Output the [X, Y] coordinate of the center of the cell containing the given text.  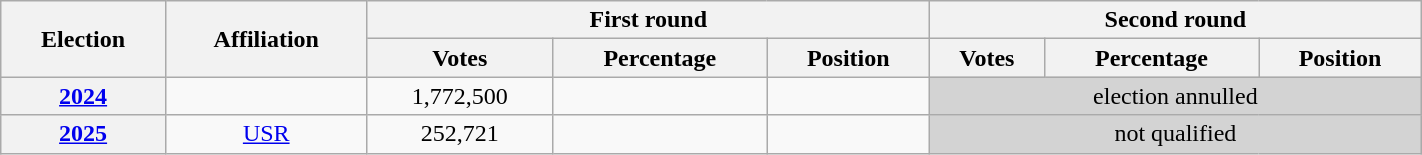
Second round [1176, 20]
1,772,500 [460, 96]
2025 [84, 134]
Affiliation [266, 39]
election annulled [1176, 96]
252,721 [460, 134]
First round [648, 20]
not qualified [1176, 134]
Election [84, 39]
2024 [84, 96]
USR [266, 134]
